Extract the [x, y] coordinate from the center of the cell holding the provided text.  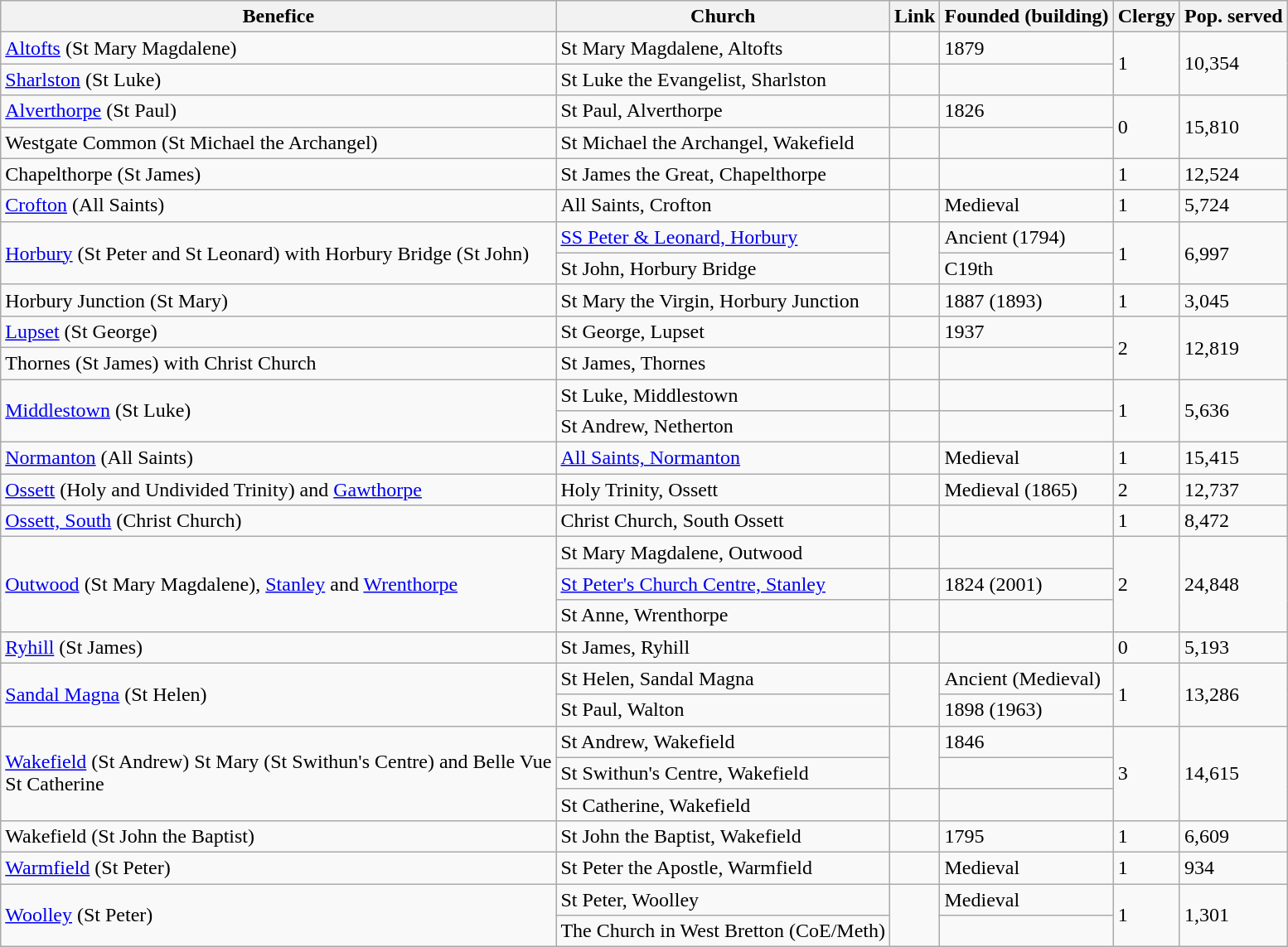
24,848 [1233, 584]
3,045 [1233, 300]
St James the Great, Chapelthorpe [723, 174]
Crofton (All Saints) [278, 205]
St Andrew, Netherton [723, 427]
Lupset (St George) [278, 331]
St Helen, Sandal Magna [723, 679]
5,636 [1233, 411]
St James, Thornes [723, 363]
1824 (2001) [1026, 584]
St Swithun's Centre, Wakefield [723, 773]
12,524 [1233, 174]
14,615 [1233, 773]
Link [915, 17]
Wakefield (St John the Baptist) [278, 836]
Chapelthorpe (St James) [278, 174]
3 [1146, 773]
10,354 [1233, 64]
All Saints, Normanton [723, 458]
1887 (1893) [1026, 300]
All Saints, Crofton [723, 205]
St Peter, Woolley [723, 899]
Thornes (St James) with Christ Church [278, 363]
St Mary the Virgin, Horbury Junction [723, 300]
Church [723, 17]
Normanton (All Saints) [278, 458]
St Luke the Evangelist, Sharlston [723, 80]
1795 [1026, 836]
Holy Trinity, Ossett [723, 490]
12,819 [1233, 347]
15,415 [1233, 458]
Medieval (1865) [1026, 490]
Altofts (St Mary Magdalene) [278, 48]
The Church in West Bretton (CoE/Meth) [723, 931]
Founded (building) [1026, 17]
St James, Ryhill [723, 647]
St John the Baptist, Wakefield [723, 836]
St Paul, Walton [723, 710]
St Andrew, Wakefield [723, 742]
5,193 [1233, 647]
St Anne, Wrenthorpe [723, 616]
Christ Church, South Ossett [723, 521]
C19th [1026, 268]
6,609 [1233, 836]
Sandal Magna (St Helen) [278, 694]
Outwood (St Mary Magdalene), Stanley and Wrenthorpe [278, 584]
Woolley (St Peter) [278, 915]
SS Peter & Leonard, Horbury [723, 237]
5,724 [1233, 205]
Pop. served [1233, 17]
St Mary Magdalene, Outwood [723, 553]
St John, Horbury Bridge [723, 268]
13,286 [1233, 694]
Ancient (Medieval) [1026, 679]
Ancient (1794) [1026, 237]
Ryhill (St James) [278, 647]
St Paul, Alverthorpe [723, 111]
Benefice [278, 17]
Wakefield (St Andrew) St Mary (St Swithun's Centre) and Belle VueSt Catherine [278, 773]
St George, Lupset [723, 331]
Horbury Junction (St Mary) [278, 300]
6,997 [1233, 253]
Horbury (St Peter and St Leonard) with Horbury Bridge (St John) [278, 253]
12,737 [1233, 490]
Westgate Common (St Michael the Archangel) [278, 143]
Clergy [1146, 17]
1846 [1026, 742]
1937 [1026, 331]
St Michael the Archangel, Wakefield [723, 143]
St Peter's Church Centre, Stanley [723, 584]
St Mary Magdalene, Altofts [723, 48]
Ossett (Holy and Undivided Trinity) and Gawthorpe [278, 490]
15,810 [1233, 127]
St Catherine, Wakefield [723, 804]
Middlestown (St Luke) [278, 411]
Alverthorpe (St Paul) [278, 111]
Ossett, South (Christ Church) [278, 521]
Sharlston (St Luke) [278, 80]
1898 (1963) [1026, 710]
934 [1233, 867]
Warmfield (St Peter) [278, 867]
8,472 [1233, 521]
1826 [1026, 111]
1,301 [1233, 915]
1879 [1026, 48]
St Peter the Apostle, Warmfield [723, 867]
St Luke, Middlestown [723, 395]
